Return the (x, y) coordinate for the center point of the cell that contains the specified text.  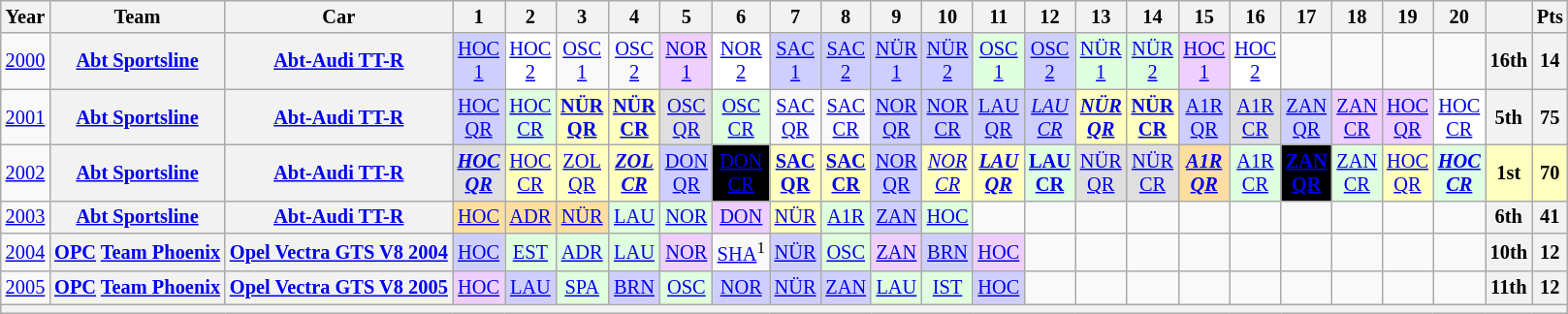
5 (687, 16)
Car (339, 16)
3 (582, 16)
NOR2 (741, 61)
OSCCR (741, 117)
2000 (25, 61)
70 (1550, 173)
SAC2 (846, 61)
1 (479, 16)
DON (741, 217)
16th (1509, 61)
SAC1 (795, 61)
2 (531, 16)
EST (531, 252)
2004 (25, 252)
SHA1 (741, 252)
SPA (582, 288)
2002 (25, 173)
6th (1509, 217)
Year (25, 16)
Pts (1550, 16)
6 (741, 16)
41 (1550, 217)
8 (846, 16)
ZOLQR (582, 173)
10th (1509, 252)
16 (1255, 16)
OSCQR (687, 117)
5th (1509, 117)
11th (1509, 288)
1st (1509, 173)
2003 (25, 217)
IST (948, 288)
9 (896, 16)
75 (1550, 117)
Opel Vectra GTS V8 2004 (339, 252)
19 (1408, 16)
A1R (846, 217)
17 (1307, 16)
Team (138, 16)
NOR1 (687, 61)
11 (999, 16)
Opel Vectra GTS V8 2005 (339, 288)
10 (948, 16)
15 (1204, 16)
ZOLCR (634, 173)
DONQR (687, 173)
DONCR (741, 173)
20 (1459, 16)
2001 (25, 117)
18 (1358, 16)
4 (634, 16)
2005 (25, 288)
13 (1102, 16)
7 (795, 16)
